Locate the cell with the specified text and output its [X, Y] center coordinate. 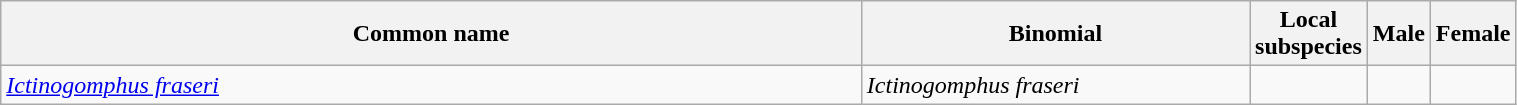
Female [1473, 34]
Common name [432, 34]
Local subspecies [1309, 34]
Binomial [1055, 34]
Male [1398, 34]
